Find where the given text appears and provide that cell's center as [x, y] coordinate. 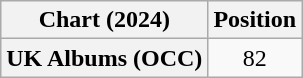
82 [255, 58]
Chart (2024) [104, 20]
UK Albums (OCC) [104, 58]
Position [255, 20]
